Locate the cell with the specified text and output its (X, Y) center coordinate. 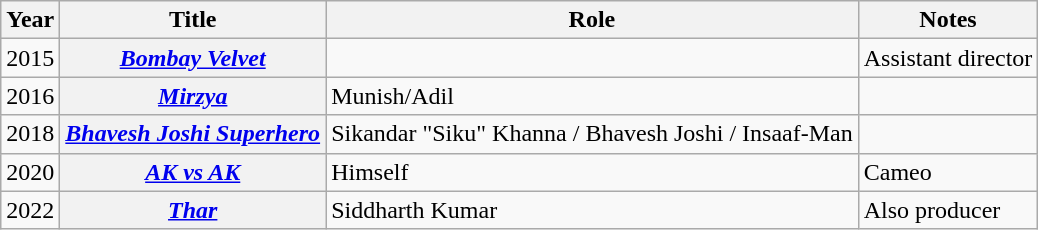
2022 (30, 210)
Title (193, 20)
2016 (30, 96)
Bhavesh Joshi Superhero (193, 134)
Sikandar "Siku" Khanna / Bhavesh Joshi / Insaaf-Man (592, 134)
Year (30, 20)
2015 (30, 58)
Notes (948, 20)
Cameo (948, 172)
Siddharth Kumar (592, 210)
AK vs AK (193, 172)
Assistant director (948, 58)
Role (592, 20)
Mirzya (193, 96)
Himself (592, 172)
2018 (30, 134)
Also producer (948, 210)
Munish/Adil (592, 96)
Thar (193, 210)
Bombay Velvet (193, 58)
2020 (30, 172)
